Extract the [X, Y] coordinate from the center of the cell holding the provided text.  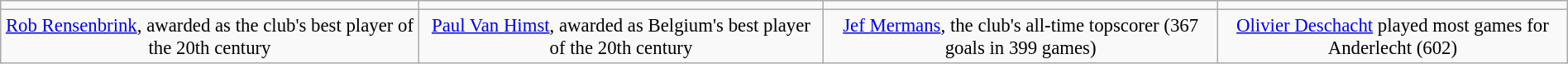
Jef Mermans, the club's all-time topscorer (367 goals in 399 games) [1021, 37]
Rob Rensenbrink, awarded as the club's best player of the 20th century [210, 37]
Olivier Deschacht played most games for Anderlecht (602) [1393, 37]
Paul Van Himst, awarded as Belgium's best player of the 20th century [620, 37]
